From the cell containing the given text, extract its center point as [x, y] coordinate. 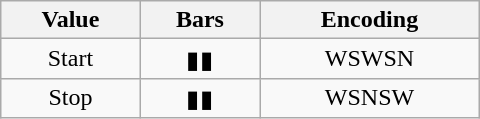
Start [70, 59]
Value [70, 20]
Encoding [370, 20]
Bars [200, 20]
WSNSW [370, 98]
Stop [70, 98]
WSWSN [370, 59]
